Pinpoint the cell where the given text exists, returning its [X, Y] midpoint coordinate. 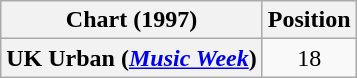
18 [309, 58]
UK Urban (Music Week) [132, 58]
Position [309, 20]
Chart (1997) [132, 20]
